Locate the cell with the specified text and output its (x, y) center coordinate. 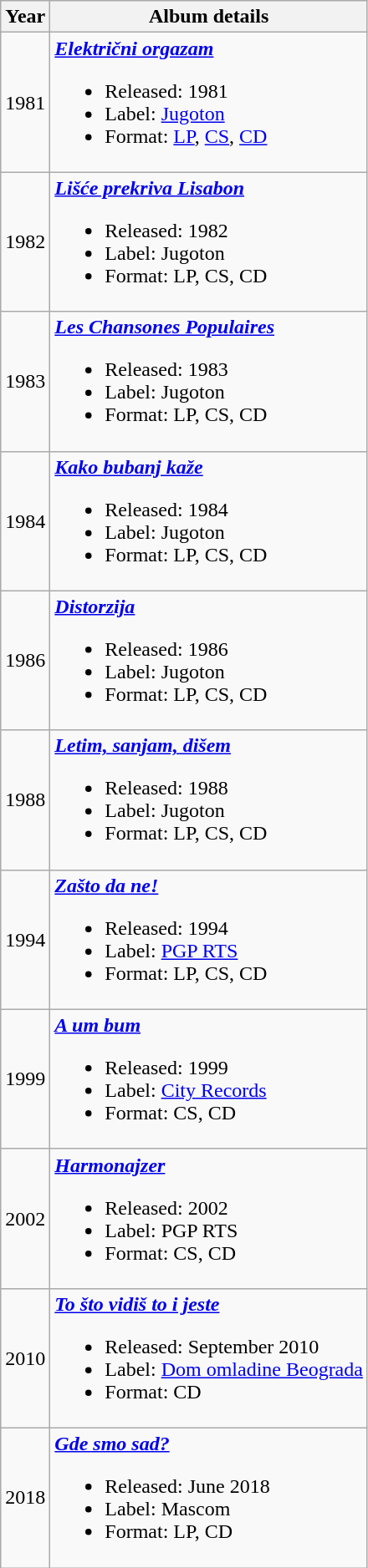
1994 (25, 939)
1982 (25, 242)
1984 (25, 521)
2002 (25, 1218)
2010 (25, 1358)
A um bumReleased: 1999Label: City RecordsFormat: CS, CD (209, 1079)
Kako bubanj kažeReleased: 1984Label: JugotonFormat: LP, CS, CD (209, 521)
To što vidiš to i jesteReleased: September 2010Label: Dom omladine BeogradaFormat: CD (209, 1358)
1999 (25, 1079)
1981 (25, 102)
1988 (25, 800)
2018 (25, 1497)
Les Chansones PopulairesReleased: 1983Label: JugotonFormat: LP, CS, CD (209, 381)
DistorzijaReleased: 1986Label: JugotonFormat: LP, CS, CD (209, 660)
HarmonajzerReleased: 2002Label: PGP RTSFormat: CS, CD (209, 1218)
Letim, sanjam, dišemReleased: 1988Label: JugotonFormat: LP, CS, CD (209, 800)
1986 (25, 660)
Zašto da ne!Released: 1994Label: PGP RTSFormat: LP, CS, CD (209, 939)
Električni orgazamReleased: 1981Label: JugotonFormat: LP, CS, CD (209, 102)
1983 (25, 381)
Album details (209, 17)
Gde smo sad?Released: June 2018Label: MascomFormat: LP, CD (209, 1497)
Lišće prekriva LisabonReleased: 1982Label: JugotonFormat: LP, CS, CD (209, 242)
Year (25, 17)
